Find where the given text appears and provide that cell's center as (X, Y) coordinate. 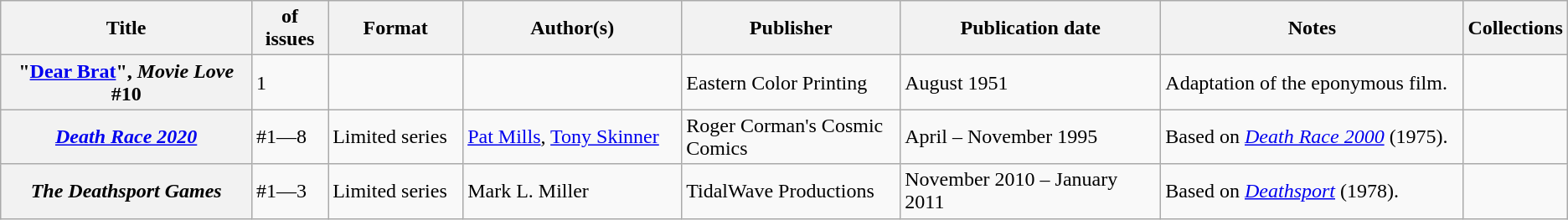
Author(s) (573, 28)
"Dear Brat", Movie Love #10 (126, 82)
Death Race 2020 (126, 137)
Title (126, 28)
Format (395, 28)
#1—3 (290, 191)
1 (290, 82)
The Deathsport Games (126, 191)
Based on Death Race 2000 (1975). (1312, 137)
Publisher (791, 28)
August 1951 (1030, 82)
of issues (290, 28)
Based on Deathsport (1978). (1312, 191)
Notes (1312, 28)
Mark L. Miller (573, 191)
Eastern Color Printing (791, 82)
Roger Corman's Cosmic Comics (791, 137)
Publication date (1030, 28)
TidalWave Productions (791, 191)
November 2010 – January 2011 (1030, 191)
Pat Mills, Tony Skinner (573, 137)
April – November 1995 (1030, 137)
Adaptation of the eponymous film. (1312, 82)
Collections (1515, 28)
#1—8 (290, 137)
